Extract the (x, y) coordinate from the center of the cell holding the provided text.  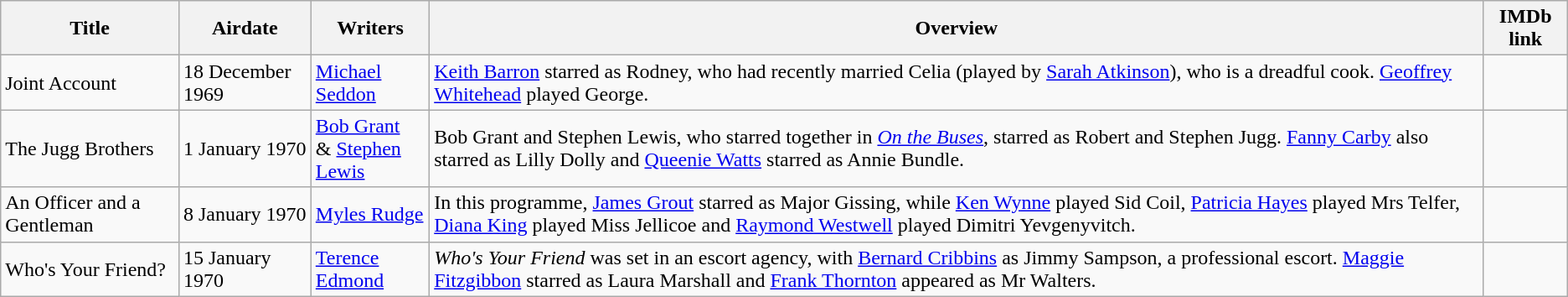
Title (90, 29)
Bob Grant & Stephen Lewis (370, 148)
Michael Seddon (370, 82)
Overview (957, 29)
15 January 1970 (245, 268)
18 December 1969 (245, 82)
Myles Rudge (370, 215)
Keith Barron starred as Rodney, who had recently married Celia (played by Sarah Atkinson), who is a dreadful cook. Geoffrey Whitehead played George. (957, 82)
Joint Account (90, 82)
An Officer and a Gentleman (90, 215)
8 January 1970 (245, 215)
1 January 1970 (245, 148)
Airdate (245, 29)
Terence Edmond (370, 268)
IMDb link (1525, 29)
Who's Your Friend? (90, 268)
Writers (370, 29)
The Jugg Brothers (90, 148)
